Return the [x, y] coordinate for the center point of the cell that contains the specified text.  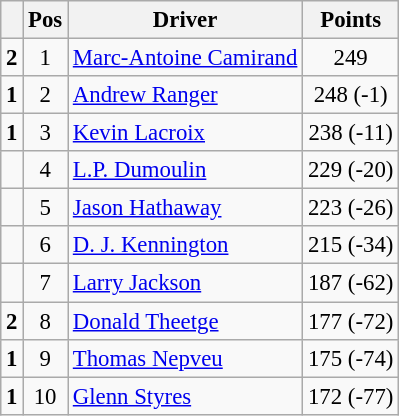
Pos [46, 20]
Jason Hathaway [186, 208]
177 (-72) [351, 321]
L.P. Dumoulin [186, 170]
229 (-20) [351, 170]
223 (-26) [351, 208]
Kevin Lacroix [186, 133]
Donald Theetge [186, 321]
3 [46, 133]
6 [46, 245]
Glenn Styres [186, 396]
Andrew Ranger [186, 95]
172 (-77) [351, 396]
175 (-74) [351, 358]
249 [351, 58]
Marc-Antoine Camirand [186, 58]
D. J. Kennington [186, 245]
10 [46, 396]
Points [351, 20]
Larry Jackson [186, 283]
Thomas Nepveu [186, 358]
8 [46, 321]
5 [46, 208]
248 (-1) [351, 95]
238 (-11) [351, 133]
7 [46, 283]
187 (-62) [351, 283]
9 [46, 358]
4 [46, 170]
Driver [186, 20]
215 (-34) [351, 245]
